Scan for the cell matching the given text and deliver its [x, y] coordinate at center. 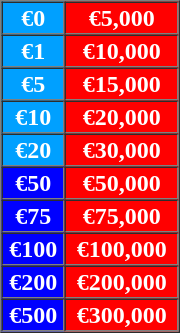
€20 [34, 150]
€15,000 [122, 84]
€300,000 [122, 314]
€75,000 [122, 216]
€75 [34, 216]
€10 [34, 116]
€50,000 [122, 182]
€200,000 [122, 282]
€100 [34, 248]
€10,000 [122, 50]
€5,000 [122, 18]
€5 [34, 84]
€100,000 [122, 248]
€1 [34, 50]
€30,000 [122, 150]
€20,000 [122, 116]
€500 [34, 314]
€50 [34, 182]
€0 [34, 18]
€200 [34, 282]
